Scan for the cell matching the given text and deliver its [X, Y] coordinate at center. 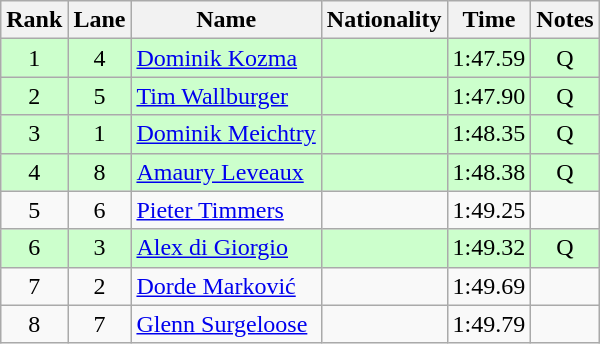
Pieter Timmers [226, 210]
Dominik Kozma [226, 58]
Alex di Giorgio [226, 248]
1:48.35 [489, 134]
Dominik Meichtry [226, 134]
Notes [565, 20]
Nationality [384, 20]
Glenn Surgeloose [226, 324]
Rank [34, 20]
1:47.90 [489, 96]
1:48.38 [489, 172]
Lane [100, 20]
Tim Wallburger [226, 96]
1:49.32 [489, 248]
Amaury Leveaux [226, 172]
Name [226, 20]
1:49.79 [489, 324]
Dorde Marković [226, 286]
Time [489, 20]
1:49.25 [489, 210]
1:47.59 [489, 58]
1:49.69 [489, 286]
